Locate the cell with the specified text and output its (X, Y) center coordinate. 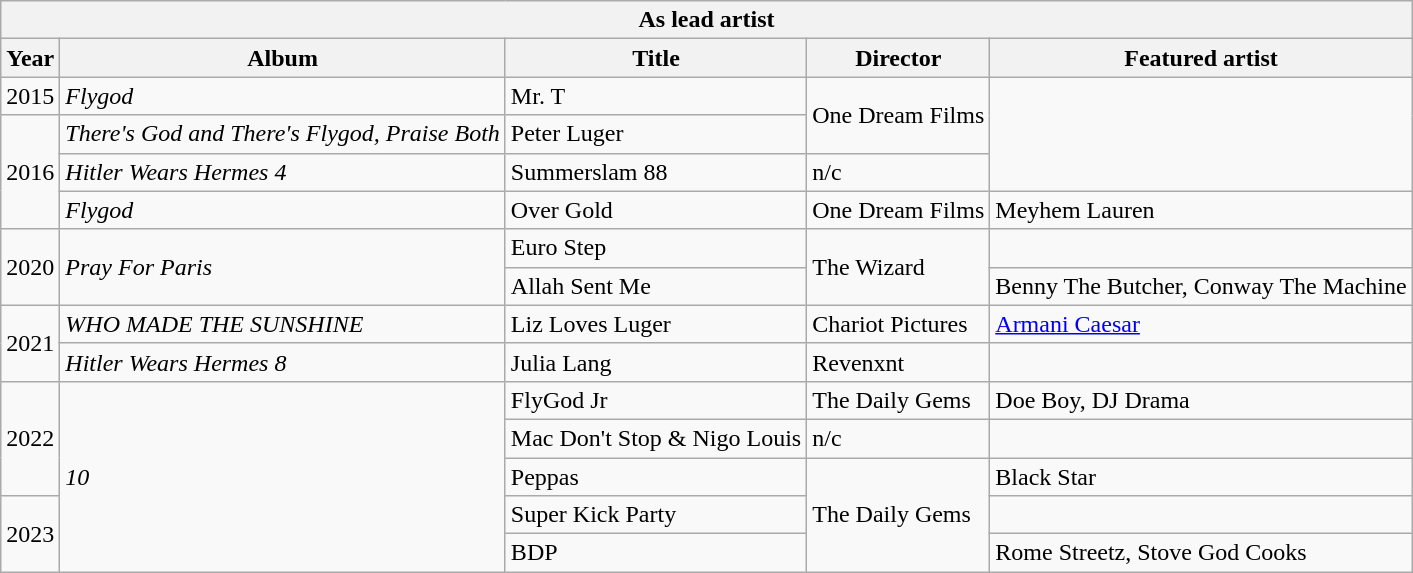
Hitler Wears Hermes 8 (283, 362)
Hitler Wears Hermes 4 (283, 172)
Doe Boy, DJ Drama (1201, 400)
BDP (656, 553)
2016 (30, 172)
Super Kick Party (656, 515)
Summerslam 88 (656, 172)
Armani Caesar (1201, 324)
Meyhem Lauren (1201, 210)
FlyGod Jr (656, 400)
Rome Streetz, Stove God Cooks (1201, 553)
2020 (30, 267)
Featured artist (1201, 58)
Peppas (656, 477)
2015 (30, 96)
Mr. T (656, 96)
Year (30, 58)
Mac Don't Stop & Nigo Louis (656, 438)
Director (898, 58)
2022 (30, 438)
Pray For Paris (283, 267)
Julia Lang (656, 362)
Black Star (1201, 477)
Liz Loves Luger (656, 324)
The Wizard (898, 267)
There's God and There's Flygod, Praise Both (283, 134)
Over Gold (656, 210)
As lead artist (706, 20)
Album (283, 58)
Title (656, 58)
Chariot Pictures (898, 324)
Euro Step (656, 248)
2023 (30, 534)
Peter Luger (656, 134)
2021 (30, 343)
WHO MADE THE SUNSHINE (283, 324)
10 (283, 476)
Revenxnt (898, 362)
Allah Sent Me (656, 286)
Benny The Butcher, Conway The Machine (1201, 286)
